Find where the given text appears and provide that cell's center as (x, y) coordinate. 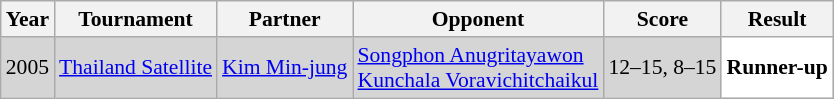
Kim Min-jung (284, 68)
2005 (28, 68)
Partner (284, 19)
Thailand Satellite (136, 68)
Opponent (478, 19)
Score (662, 19)
Year (28, 19)
12–15, 8–15 (662, 68)
Songphon Anugritayawon Kunchala Voravichitchaikul (478, 68)
Result (776, 19)
Tournament (136, 19)
Runner-up (776, 68)
